Identify which cell holds the provided text, then report its [X, Y] central coordinate. 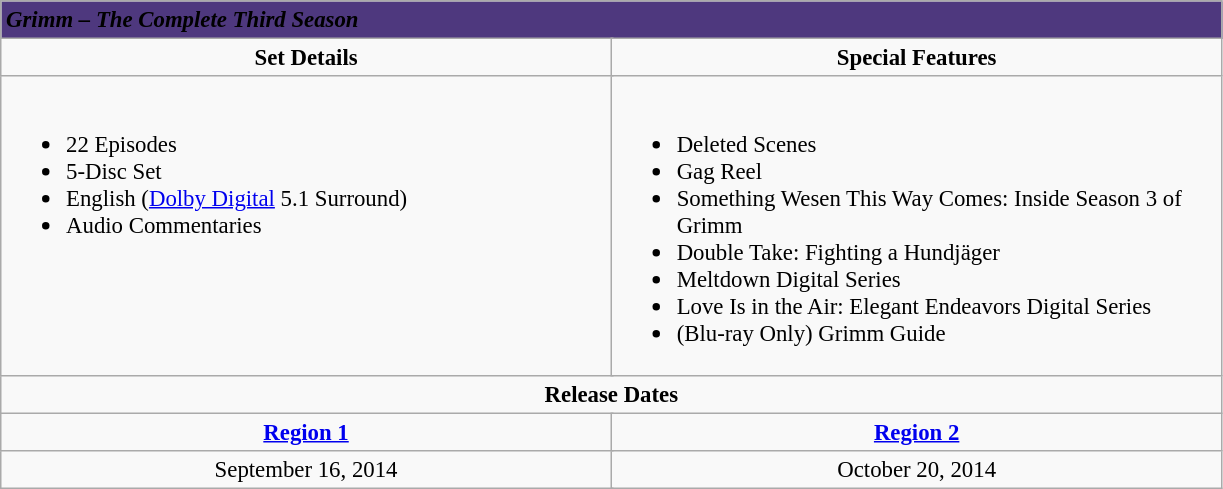
September 16, 2014 [306, 469]
Region 2 [916, 432]
Release Dates [612, 394]
October 20, 2014 [916, 469]
Region 1 [306, 432]
22 Episodes5-Disc SetEnglish (Dolby Digital 5.1 Surround)Audio Commentaries [306, 226]
Set Details [306, 58]
Grimm – The Complete Third Season [612, 20]
Special Features [916, 58]
